Provide the (x, y) coordinate of the cell's center where the given text is located.  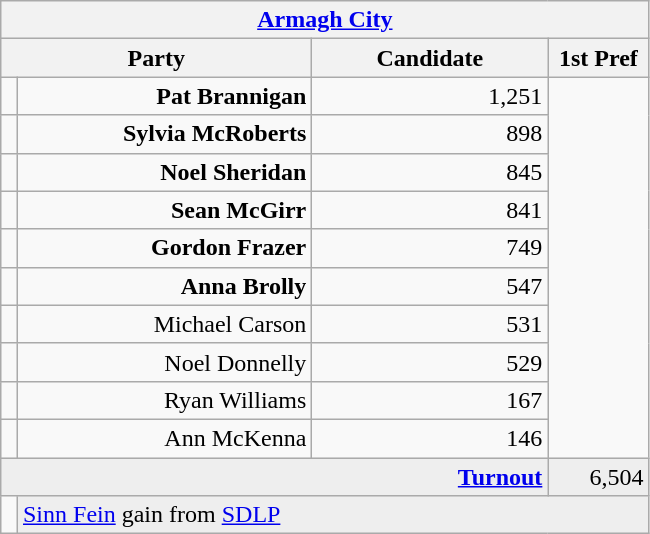
Noel Donnelly (164, 362)
Armagh City (325, 20)
898 (430, 134)
6,504 (598, 477)
Sean McGirr (164, 210)
531 (430, 324)
547 (430, 286)
841 (430, 210)
Ann McKenna (164, 438)
Anna Brolly (164, 286)
Sinn Fein gain from SDLP (332, 515)
Pat Brannigan (164, 96)
Noel Sheridan (164, 172)
845 (430, 172)
Candidate (430, 58)
749 (430, 248)
Michael Carson (164, 324)
Ryan Williams (164, 400)
Sylvia McRoberts (164, 134)
Turnout (274, 477)
167 (430, 400)
1,251 (430, 96)
529 (430, 362)
Party (156, 58)
146 (430, 438)
Gordon Frazer (164, 248)
1st Pref (598, 58)
